Extract the [x, y] coordinate from the center of the cell holding the provided text.  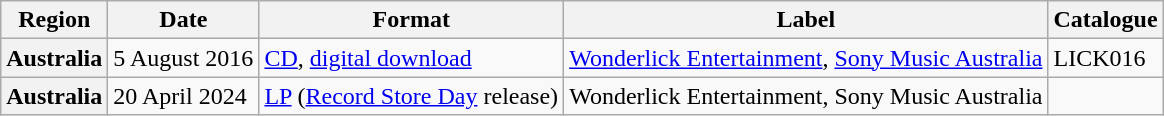
Label [806, 20]
Catalogue [1106, 20]
Region [54, 20]
LP (Record Store Day release) [412, 96]
20 April 2024 [184, 96]
5 August 2016 [184, 58]
Date [184, 20]
CD, digital download [412, 58]
LICK016 [1106, 58]
Format [412, 20]
